Detect which cell encompasses the target text, then output its [X, Y] center coordinate. 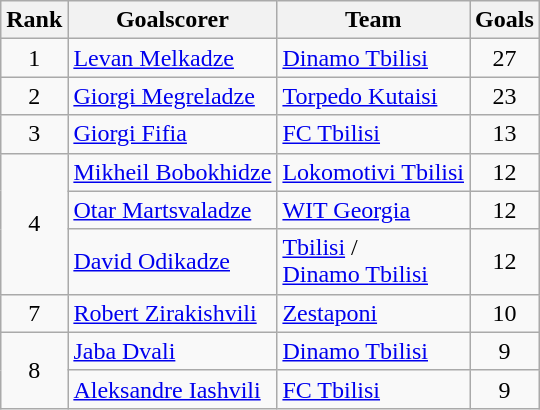
Zestaponi [374, 313]
8 [34, 370]
Levan Melkadze [172, 58]
Lokomotivi Tbilisi [374, 172]
Jaba Dvali [172, 351]
1 [34, 58]
4 [34, 224]
Giorgi Megreladze [172, 96]
Team [374, 20]
Mikheil Bobokhidze [172, 172]
Torpedo Kutaisi [374, 96]
10 [505, 313]
Rank [34, 20]
Tbilisi /Dinamo Tbilisi [374, 262]
WIT Georgia [374, 210]
Otar Martsvaladze [172, 210]
3 [34, 134]
Aleksandre Iashvili [172, 389]
Goalscorer [172, 20]
13 [505, 134]
Goals [505, 20]
David Odikadze [172, 262]
Robert Zirakishvili [172, 313]
27 [505, 58]
7 [34, 313]
23 [505, 96]
2 [34, 96]
Giorgi Fifia [172, 134]
